Scan for the cell matching the given text and deliver its [X, Y] coordinate at center. 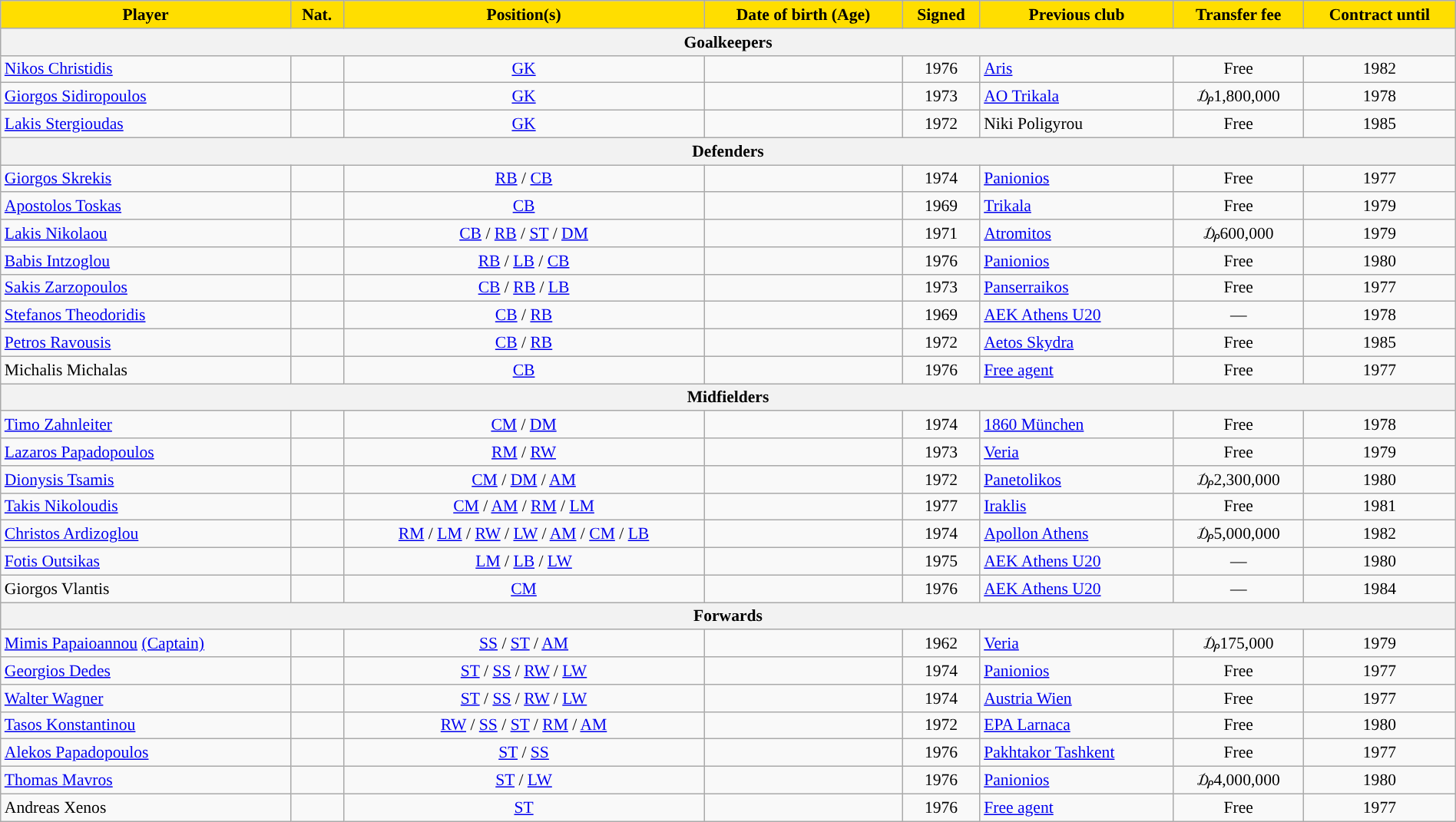
Contract until [1380, 15]
1971 [941, 233]
ST [524, 807]
Signed [941, 15]
₯5,000,000 [1239, 534]
Austria Wien [1077, 698]
EPA Larnaca [1077, 725]
Panserraikos [1077, 288]
Iraklis [1077, 507]
CM / AM / RM / LM [524, 507]
Georgios Dedes [146, 671]
RB / LB / CB [524, 261]
₯1,800,000 [1239, 97]
Lakis Stergioudas [146, 124]
Thomas Mavros [146, 781]
1984 [1380, 589]
Midfielders [728, 398]
Forwards [728, 616]
Walter Wagner [146, 698]
CM [524, 589]
Previous club [1077, 15]
Andreas Xenos [146, 807]
Date of birth (Age) [803, 15]
₯4,000,000 [1239, 781]
RW / SS / ST / RM / AM [524, 725]
Nat. [316, 15]
1981 [1380, 507]
Position(s) [524, 15]
Niki Poligyrou [1077, 124]
Giorgos Sidiropoulos [146, 97]
Panetolikos [1077, 480]
Dionysis Tsamis [146, 480]
CB / RB / LB [524, 288]
Goalkeepers [728, 42]
Christos Ardizoglou [146, 534]
ST / LW [524, 781]
1860 München [1077, 425]
Apollon Athens [1077, 534]
Sakis Zarzopoulos [146, 288]
₯2,300,000 [1239, 480]
CM / DM / AM [524, 480]
Fotis Outsikas [146, 562]
Defenders [728, 151]
RM / RW [524, 452]
Atromitos [1077, 233]
1975 [941, 562]
Lakis Nikolaou [146, 233]
1962 [941, 644]
Player [146, 15]
SS / ST / AM [524, 644]
Transfer fee [1239, 15]
CB / RB / ST / DM [524, 233]
Giorgos Skrekis [146, 179]
₯600,000 [1239, 233]
Michalis Michalas [146, 370]
₯175,000 [1239, 644]
AO Trikala [1077, 97]
Mimis Papaioannou (Captain) [146, 644]
RM / LM / RW / LW / AM / CM / LB [524, 534]
Stefanos Theodoridis [146, 315]
Babis Intzoglou [146, 261]
Apostolos Toskas [146, 206]
RB / CB [524, 179]
Takis Nikoloudis [146, 507]
Nikos Christidis [146, 69]
Trikala [1077, 206]
Alekos Papadopoulos [146, 753]
LM / LB / LW [524, 562]
Pakhtakor Tashkent [1077, 753]
Aris [1077, 69]
Tasos Konstantinou [146, 725]
ST / SS [524, 753]
Lazaros Papadopoulos [146, 452]
CM / DM [524, 425]
Timo Zahnleiter [146, 425]
Petros Ravousis [146, 343]
Aetos Skydra [1077, 343]
Giorgos Vlantis [146, 589]
